Determine the (X, Y) coordinate at the center of the cell enclosing the given text.  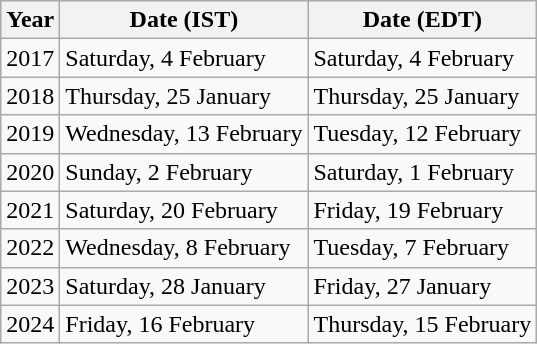
2019 (30, 134)
Friday, 19 February (422, 210)
Thursday, 15 February (422, 324)
Saturday, 1 February (422, 172)
Wednesday, 13 February (184, 134)
2022 (30, 248)
Saturday, 28 January (184, 286)
2021 (30, 210)
Tuesday, 7 February (422, 248)
Sunday, 2 February (184, 172)
2017 (30, 58)
Date (IST) (184, 20)
2024 (30, 324)
2020 (30, 172)
2023 (30, 286)
Date (EDT) (422, 20)
Year (30, 20)
Friday, 27 January (422, 286)
Wednesday, 8 February (184, 248)
Friday, 16 February (184, 324)
2018 (30, 96)
Saturday, 20 February (184, 210)
Tuesday, 12 February (422, 134)
